For the text-containing cell, return its midpoint in (X, Y) coordinate format. 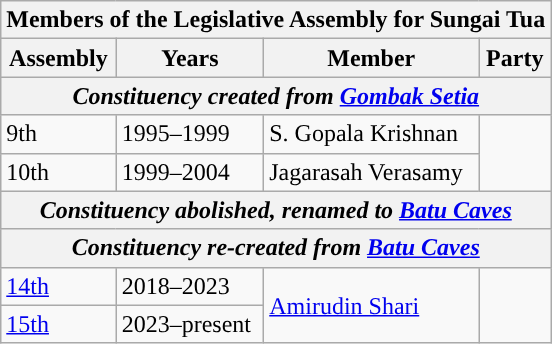
Constituency abolished, renamed to Batu Caves (276, 210)
Constituency re-created from Batu Caves (276, 248)
Members of the Legislative Assembly for Sungai Tua (276, 20)
Member (372, 58)
S. Gopala Krishnan (372, 134)
2018–2023 (190, 286)
Constituency created from Gombak Setia (276, 96)
1995–1999 (190, 134)
Assembly (58, 58)
Amirudin Shari (372, 305)
14th (58, 286)
9th (58, 134)
2023–present (190, 324)
1999–2004 (190, 172)
Years (190, 58)
Jagarasah Verasamy (372, 172)
15th (58, 324)
10th (58, 172)
Party (515, 58)
